Return [x, y] of the center of cell containing provided text 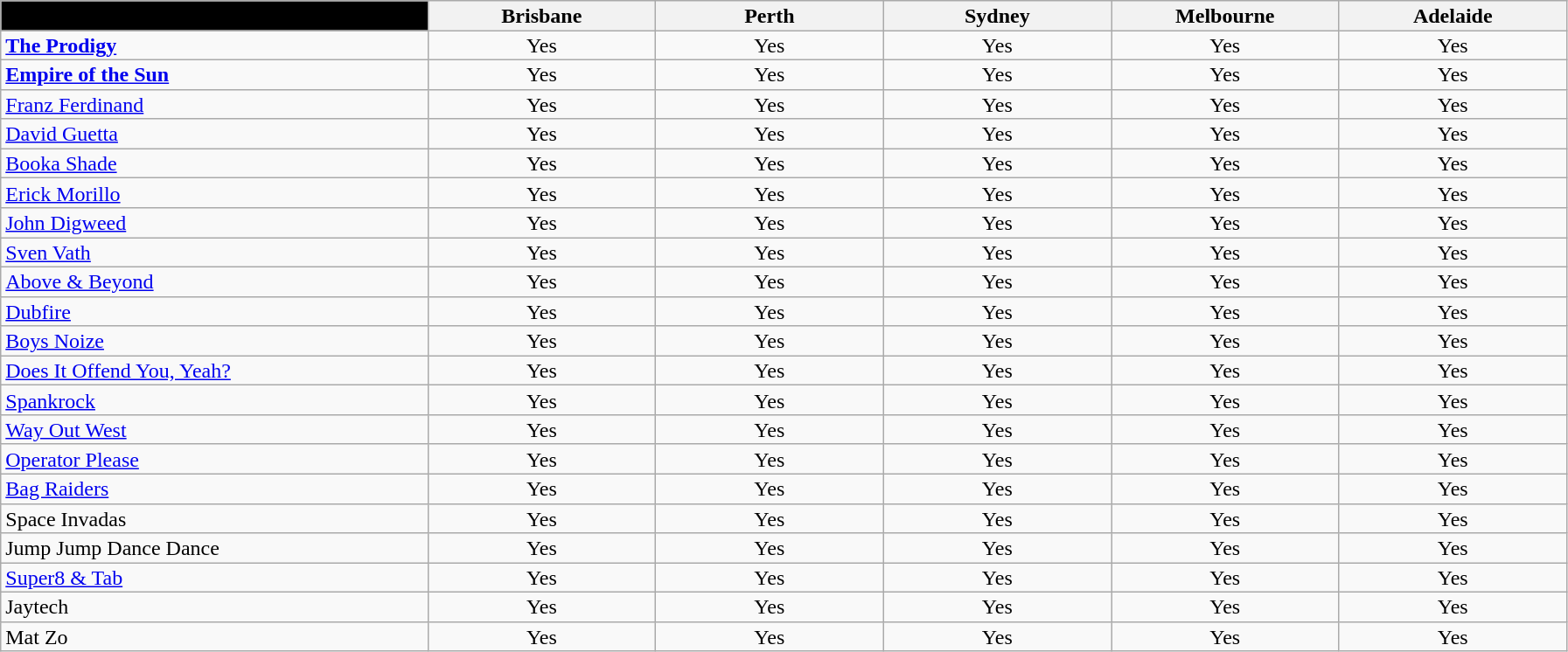
Does It Offend You, Yeah? [214, 371]
Brisbane [541, 16]
Boys Noize [214, 341]
Above & Beyond [214, 281]
Bag Raiders [214, 489]
Sydney [997, 16]
Melbourne [1225, 16]
The Prodigy [214, 45]
Space Invadas [214, 518]
Booka Shade [214, 163]
Spankrock [214, 400]
Jaytech [214, 607]
Empire of the Sun [214, 74]
Perth [770, 16]
Jump Jump Dance Dance [214, 548]
John Digweed [214, 223]
Super8 & Tab [214, 578]
Adelaide [1453, 16]
Way Out West [214, 430]
Operator Please [214, 459]
David Guetta [214, 134]
Mat Zo [214, 636]
Erick Morillo [214, 193]
Dubfire [214, 311]
Sven Vath [214, 253]
Franz Ferdinand [214, 104]
